Pinpoint the cell where the given text exists, returning its [x, y] midpoint coordinate. 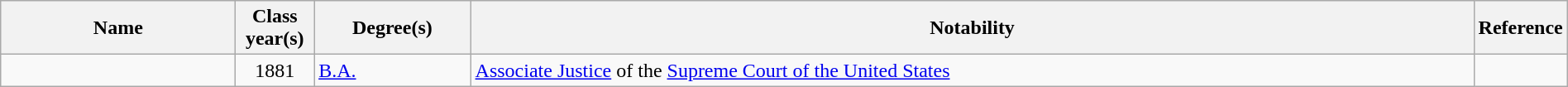
Associate Justice of the Supreme Court of the United States [973, 70]
Reference [1520, 28]
Name [118, 28]
Notability [973, 28]
1881 [275, 70]
Class year(s) [275, 28]
Degree(s) [392, 28]
B.A. [392, 70]
